Search for the cell housing the specified text and yield its [X, Y] center coordinate. 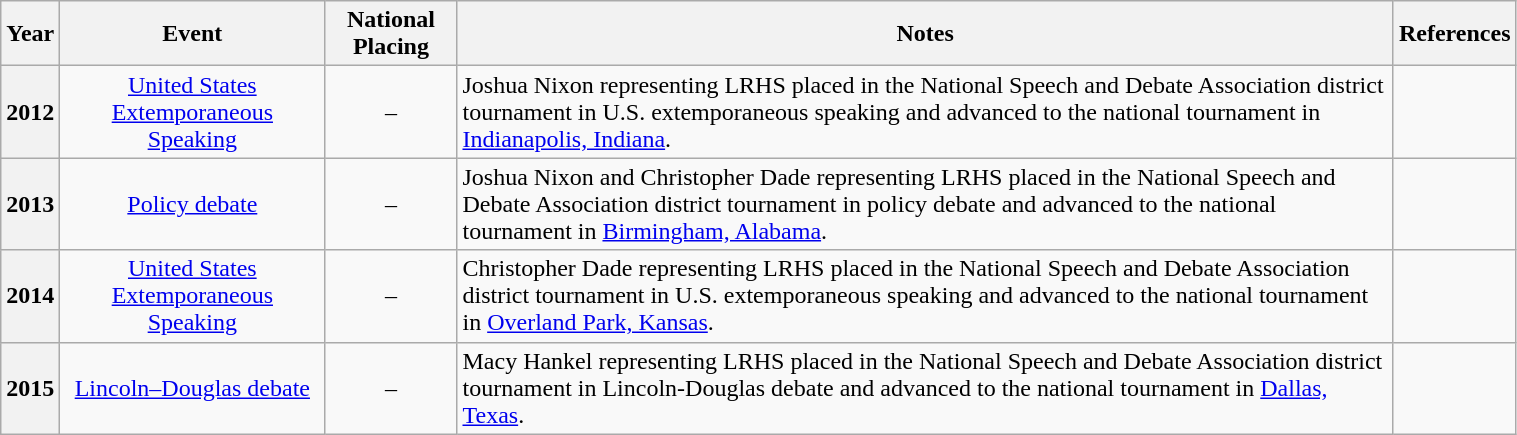
Year [30, 34]
Event [192, 34]
Notes [925, 34]
2014 [30, 296]
Policy debate [192, 204]
Lincoln–Douglas debate [192, 388]
References [1454, 34]
2012 [30, 112]
National Placing [391, 34]
2013 [30, 204]
2015 [30, 388]
